Pinpoint the cell where the given text exists, returning its [x, y] midpoint coordinate. 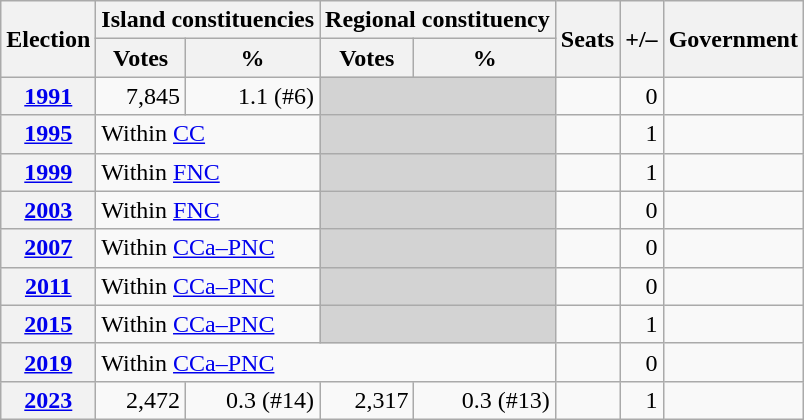
2003 [48, 210]
Island constituencies [208, 20]
2023 [48, 400]
+/– [642, 39]
Election [48, 39]
1995 [48, 134]
Within CC [208, 134]
Regional constituency [438, 20]
2019 [48, 362]
2,472 [141, 400]
0.3 (#14) [252, 400]
0.3 (#13) [484, 400]
Government [733, 39]
1999 [48, 172]
7,845 [141, 96]
2007 [48, 248]
1991 [48, 96]
1.1 (#6) [252, 96]
Seats [587, 39]
2011 [48, 286]
2015 [48, 324]
2,317 [367, 400]
